Detect which cell encompasses the target text, then output its [x, y] center coordinate. 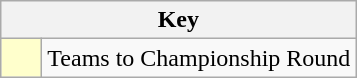
Key [178, 20]
Teams to Championship Round [199, 58]
